Output the (x, y) coordinate of the center of the cell containing the given text.  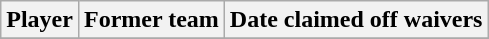
Date claimed off waivers (356, 20)
Former team (151, 20)
Player (40, 20)
